Output the [x, y] coordinate of the center of the cell containing the given text.  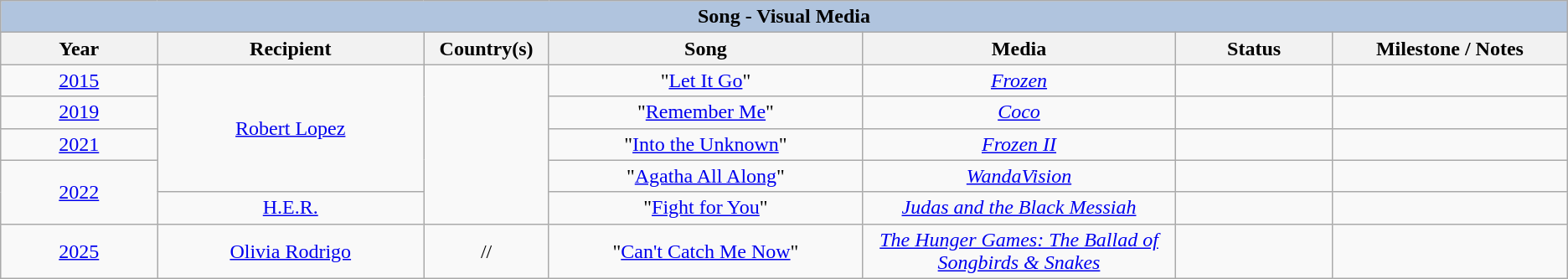
Song [705, 49]
"Into the Unknown" [705, 144]
Year [79, 49]
2019 [79, 112]
Robert Lopez [291, 128]
Olivia Rodrigo [291, 251]
Judas and the Black Messiah [1019, 208]
Frozen II [1019, 144]
The Hunger Games: The Ballad of Songbirds & Snakes [1019, 251]
Recipient [291, 49]
Coco [1019, 112]
2022 [79, 192]
Frozen [1019, 80]
"Can't Catch Me Now" [705, 251]
Milestone / Notes [1451, 49]
"Remember Me" [705, 112]
// [487, 251]
"Agatha All Along" [705, 176]
2025 [79, 251]
WandaVision [1019, 176]
2021 [79, 144]
Country(s) [487, 49]
Media [1019, 49]
2015 [79, 80]
H.E.R. [291, 208]
Song - Visual Media [784, 17]
Status [1255, 49]
"Fight for You" [705, 208]
"Let It Go" [705, 80]
